Find where the given text appears and provide that cell's center as (X, Y) coordinate. 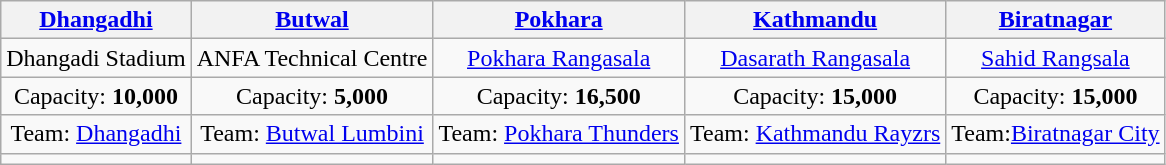
Butwal (312, 20)
Dasarath Rangasala (814, 58)
Capacity: 5,000 (312, 96)
Capacity: 10,000 (96, 96)
Pokhara (559, 20)
Biratnagar (1056, 20)
Capacity: 16,500 (559, 96)
Dhangadi Stadium (96, 58)
Kathmandu (814, 20)
Dhangadhi (96, 20)
Sahid Rangsala (1056, 58)
Team:Biratnagar City (1056, 134)
Pokhara Rangasala (559, 58)
Team: Pokhara Thunders (559, 134)
Team: Dhangadhi (96, 134)
Team: Butwal Lumbini (312, 134)
Team: Kathmandu Rayzrs (814, 134)
ANFA Technical Centre (312, 58)
